Identify which cell holds the provided text, then report its (X, Y) central coordinate. 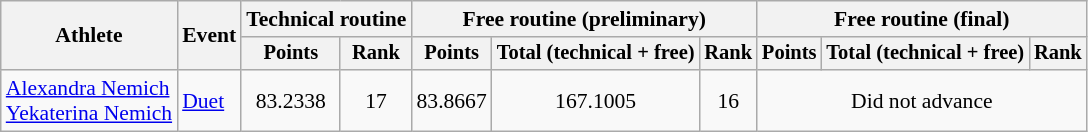
83.2338 (290, 100)
Event (209, 36)
Technical routine (326, 19)
Free routine (preliminary) (584, 19)
16 (728, 100)
83.8667 (451, 100)
17 (376, 100)
Athlete (89, 36)
Did not advance (922, 100)
Duet (209, 100)
167.1005 (596, 100)
Free routine (final) (922, 19)
Alexandra NemichYekaterina Nemich (89, 100)
